Return the (X, Y) coordinate for the center point of the cell that contains the specified text.  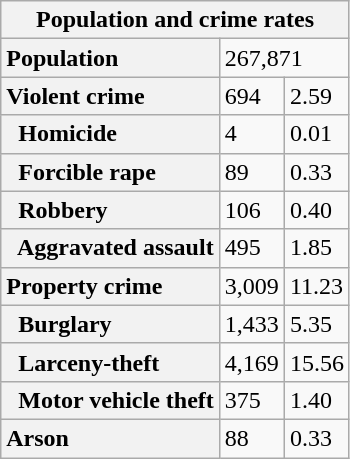
2.59 (316, 96)
Robbery (110, 210)
495 (252, 248)
Motor vehicle theft (110, 400)
88 (252, 438)
Population (110, 58)
106 (252, 210)
5.35 (316, 324)
267,871 (284, 58)
Violent crime (110, 96)
0.40 (316, 210)
375 (252, 400)
Forcible rape (110, 172)
694 (252, 96)
Larceny-theft (110, 362)
Burglary (110, 324)
Homicide (110, 134)
11.23 (316, 286)
89 (252, 172)
4,169 (252, 362)
1.85 (316, 248)
15.56 (316, 362)
0.01 (316, 134)
Aggravated assault (110, 248)
1.40 (316, 400)
Property crime (110, 286)
1,433 (252, 324)
4 (252, 134)
Population and crime rates (176, 20)
3,009 (252, 286)
Arson (110, 438)
